Provide the [x, y] coordinate of the cell's center where the given text is located.  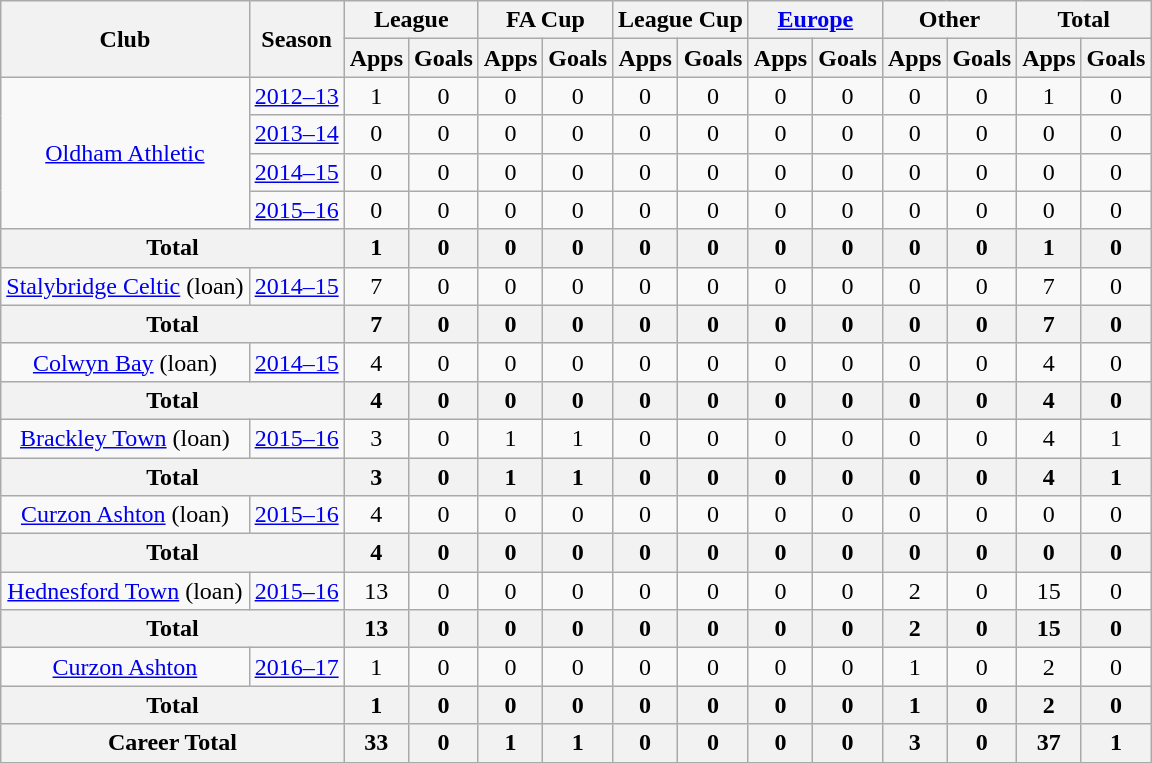
FA Cup [545, 20]
Hednesford Town (loan) [125, 591]
Other [949, 20]
2012–13 [296, 96]
Stalybridge Celtic (loan) [125, 286]
Career Total [172, 743]
Season [296, 39]
Club [125, 39]
2016–17 [296, 667]
Europe [815, 20]
Curzon Ashton [125, 667]
Curzon Ashton (loan) [125, 515]
Brackley Town (loan) [125, 438]
League Cup [681, 20]
37 [1049, 743]
2013–14 [296, 134]
33 [376, 743]
Colwyn Bay (loan) [125, 362]
League [411, 20]
Oldham Athletic [125, 153]
